Identify which cell holds the provided text, then report its [X, Y] central coordinate. 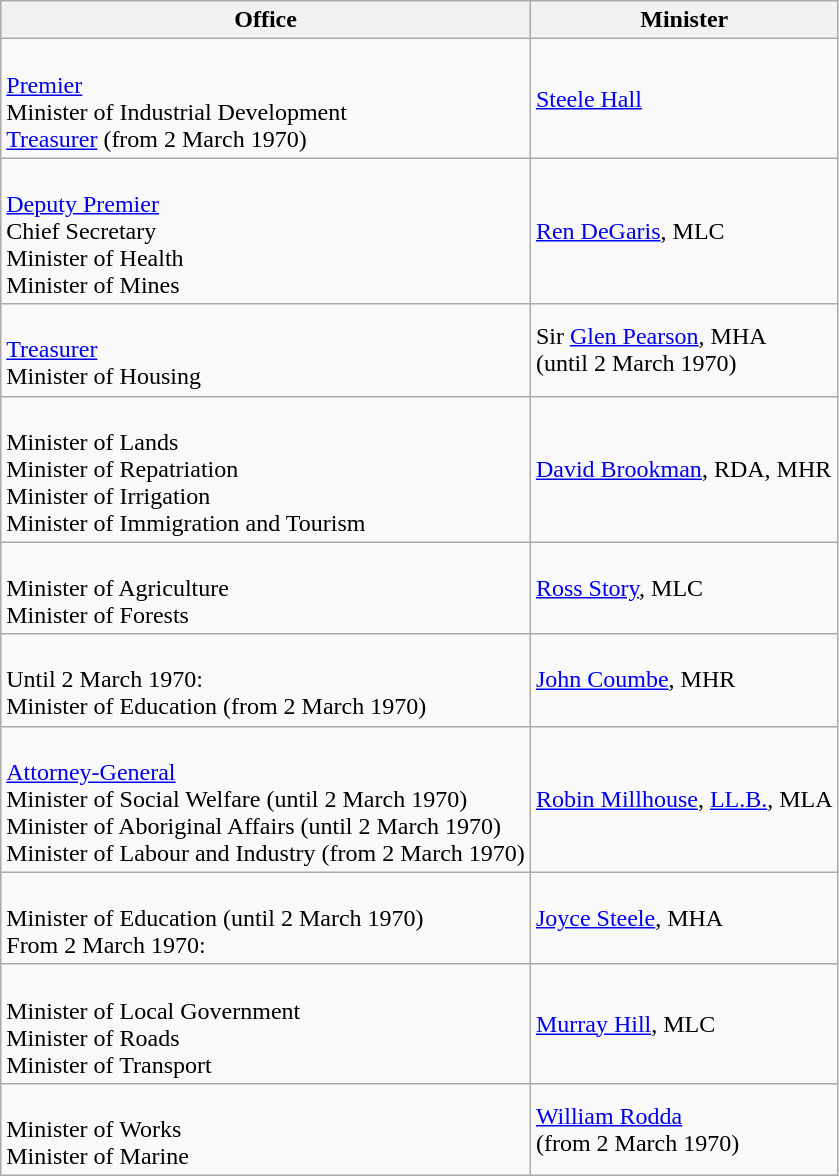
Deputy Premier Chief Secretary Minister of Health Minister of Mines [266, 231]
Joyce Steele, MHA [684, 918]
Minister of Lands Minister of Repatriation Minister of Irrigation Minister of Immigration and Tourism [266, 469]
Minister of Local Government Minister of Roads Minister of Transport [266, 1024]
Until 2 March 1970:Minister of Education (from 2 March 1970) [266, 680]
Minister of Education (until 2 March 1970) From 2 March 1970: [266, 918]
Minister of Agriculture Minister of Forests [266, 588]
John Coumbe, MHR [684, 680]
Treasurer Minister of Housing [266, 350]
Murray Hill, MLC [684, 1024]
Minister [684, 20]
Minister of Works Minister of Marine [266, 1129]
Office [266, 20]
Premier Minister of Industrial Development Treasurer (from 2 March 1970) [266, 98]
Ren DeGaris, MLC [684, 231]
David Brookman, RDA, MHR [684, 469]
Robin Millhouse, LL.B., MLA [684, 799]
William Rodda(from 2 March 1970) [684, 1129]
Steele Hall [684, 98]
Ross Story, MLC [684, 588]
Sir Glen Pearson, MHA (until 2 March 1970) [684, 350]
